Locate the cell with the specified text and output its [X, Y] center coordinate. 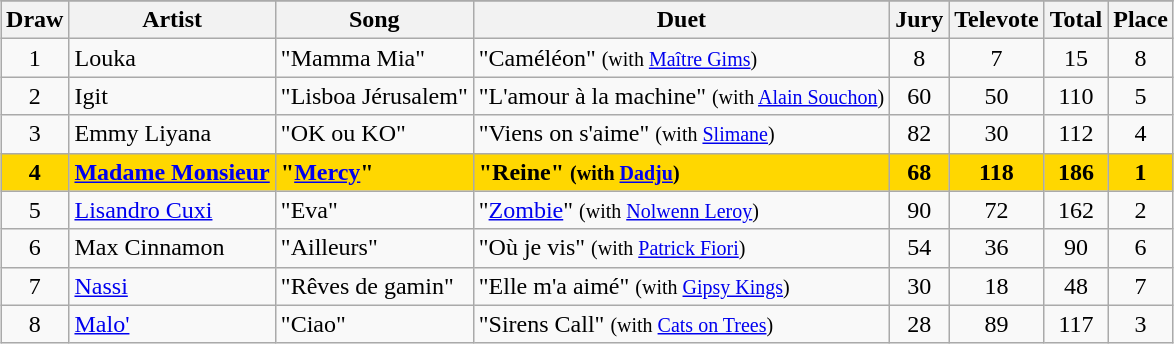
15 [1076, 58]
118 [996, 172]
"Mamma Mia" [374, 58]
"Où je vis" (with Patrick Fiori) [681, 248]
Draw [35, 20]
"Lisboa Jérusalem" [374, 96]
72 [996, 210]
"OK ou KO" [374, 134]
Madame Monsieur [172, 172]
"Rêves de gamin" [374, 286]
112 [1076, 134]
Max Cinnamon [172, 248]
Artist [172, 20]
36 [996, 248]
"Caméléon" (with Maître Gims) [681, 58]
"Viens on s'aime" (with Slimane) [681, 134]
117 [1076, 324]
162 [1076, 210]
Louka [172, 58]
Emmy Liyana [172, 134]
Lisandro Cuxi [172, 210]
48 [1076, 286]
Duet [681, 20]
60 [920, 96]
186 [1076, 172]
Jury [920, 20]
Song [374, 20]
Malo' [172, 324]
Total [1076, 20]
110 [1076, 96]
68 [920, 172]
89 [996, 324]
"Sirens Call" (with Cats on Trees) [681, 324]
Nassi [172, 286]
"L'amour à la machine" (with Alain Souchon) [681, 96]
"Mercy" [374, 172]
"Ailleurs" [374, 248]
"Reine" (with Dadju) [681, 172]
"Zombie" (with Nolwenn Leroy) [681, 210]
18 [996, 286]
Place [1141, 20]
"Eva" [374, 210]
28 [920, 324]
"Ciao" [374, 324]
"Elle m'a aimé" (with Gipsy Kings) [681, 286]
82 [920, 134]
54 [920, 248]
Televote [996, 20]
50 [996, 96]
Igit [172, 96]
